For the text-containing cell, return its midpoint in [x, y] coordinate format. 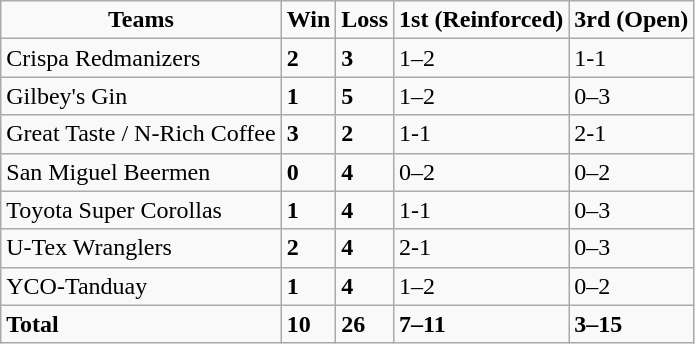
10 [308, 324]
San Miguel Beermen [141, 172]
26 [365, 324]
Great Taste / N-Rich Coffee [141, 134]
7–11 [482, 324]
1st (Reinforced) [482, 20]
Gilbey's Gin [141, 96]
Toyota Super Corollas [141, 210]
Win [308, 20]
5 [365, 96]
3–15 [632, 324]
Teams [141, 20]
3rd (Open) [632, 20]
Crispa Redmanizers [141, 58]
Total [141, 324]
U-Tex Wranglers [141, 248]
YCO-Tanduay [141, 286]
Loss [365, 20]
0 [308, 172]
